Search for the cell housing the specified text and yield its [x, y] center coordinate. 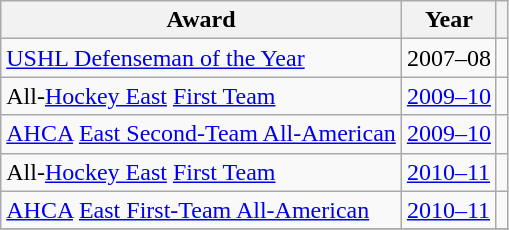
Year [448, 20]
AHCA East First-Team All-American [202, 210]
AHCA East Second-Team All-American [202, 134]
2007–08 [448, 58]
Award [202, 20]
USHL Defenseman of the Year [202, 58]
